Detect which cell encompasses the target text, then output its [x, y] center coordinate. 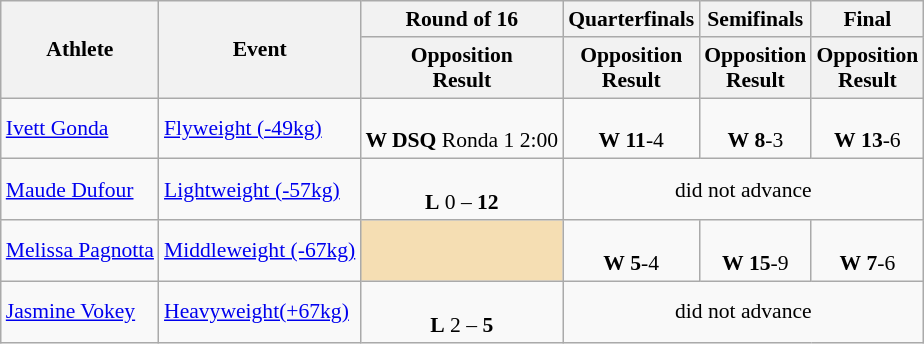
W DSQ Ronda 1 2:00 [462, 128]
Ivett Gonda [80, 128]
Event [260, 50]
Jasmine Vokey [80, 312]
Flyweight (-49kg) [260, 128]
W 7-6 [867, 250]
W 15-9 [755, 250]
W 11-4 [631, 128]
W 8-3 [755, 128]
Heavyweight(+67kg) [260, 312]
L 2 – 5 [462, 312]
Round of 16 [462, 19]
Lightweight (-57kg) [260, 190]
Middleweight (-67kg) [260, 250]
Quarterfinals [631, 19]
Melissa Pagnotta [80, 250]
Athlete [80, 50]
Final [867, 19]
L 0 – 12 [462, 190]
Maude Dufour [80, 190]
W 13-6 [867, 128]
W 5-4 [631, 250]
Semifinals [755, 19]
